Output the (x, y) coordinate of the center of the cell containing the given text.  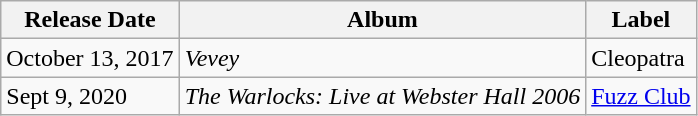
Fuzz Club (641, 96)
Sept 9, 2020 (90, 96)
Vevey (382, 58)
Cleopatra (641, 58)
Album (382, 20)
October 13, 2017 (90, 58)
Release Date (90, 20)
Label (641, 20)
The Warlocks: Live at Webster Hall 2006 (382, 96)
